From the cell containing the given text, extract its center point as (X, Y) coordinate. 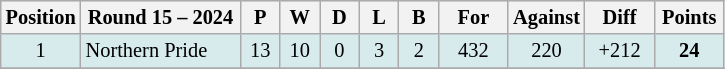
L (379, 17)
D (340, 17)
+212 (620, 51)
24 (689, 51)
432 (474, 51)
W (300, 17)
13 (260, 51)
220 (546, 51)
Points (689, 17)
Diff (620, 17)
Round 15 – 2024 (161, 17)
Northern Pride (161, 51)
B (419, 17)
0 (340, 51)
2 (419, 51)
P (260, 17)
Position (41, 17)
Against (546, 17)
For (474, 17)
10 (300, 51)
3 (379, 51)
1 (41, 51)
